Scan for the cell matching the given text and deliver its [X, Y] coordinate at center. 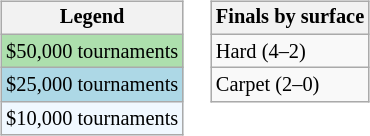
Hard (4–2) [290, 51]
Carpet (2–0) [290, 85]
Legend [92, 18]
$10,000 tournaments [92, 119]
$25,000 tournaments [92, 85]
$50,000 tournaments [92, 51]
Finals by surface [290, 18]
